Detect which cell encompasses the target text, then output its (x, y) center coordinate. 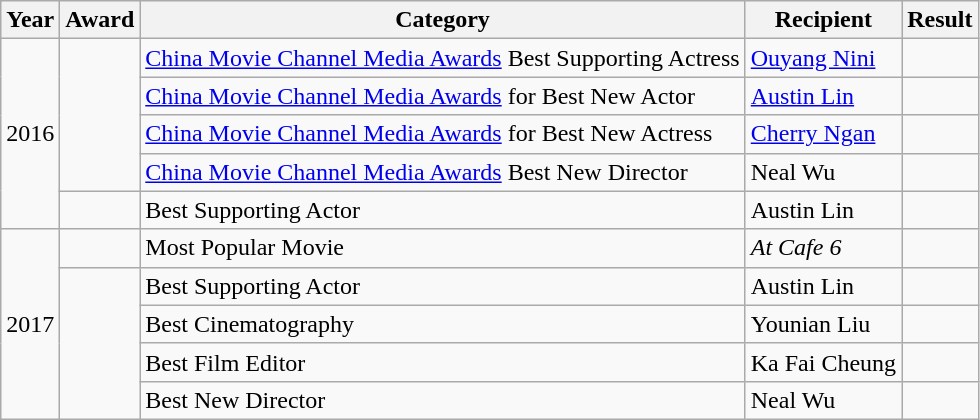
Most Popular Movie (442, 248)
China Movie Channel Media Awards for Best New Actress (442, 134)
Ouyang Nini (823, 58)
Best Film Editor (442, 362)
Younian Liu (823, 324)
Result (940, 20)
Best New Director (442, 400)
Cherry Ngan (823, 134)
Best Cinematography (442, 324)
Ka Fai Cheung (823, 362)
2017 (30, 324)
Recipient (823, 20)
China Movie Channel Media Awards Best New Director (442, 172)
Year (30, 20)
2016 (30, 134)
At Cafe 6 (823, 248)
Category (442, 20)
China Movie Channel Media Awards for Best New Actor (442, 96)
Award (100, 20)
China Movie Channel Media Awards Best Supporting Actress (442, 58)
